Return the (x, y) coordinate for the center point of the cell that contains the specified text.  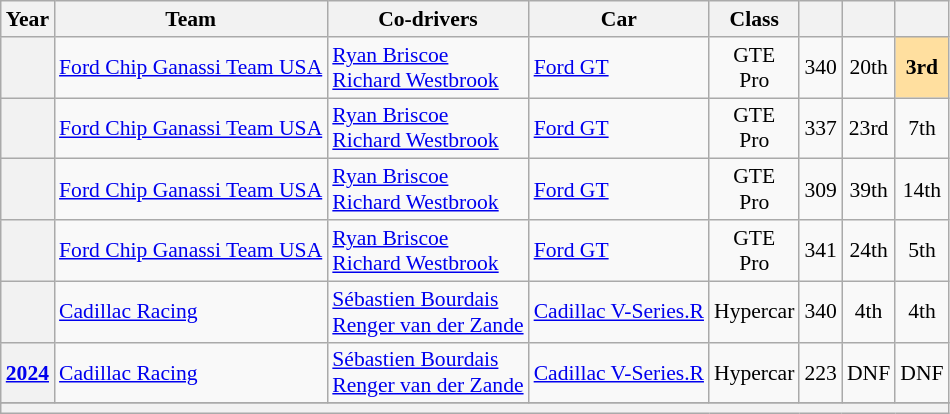
Class (754, 19)
Car (619, 19)
309 (820, 190)
3rd (922, 68)
39th (868, 190)
5th (922, 250)
2024 (28, 372)
Team (190, 19)
337 (820, 128)
7th (922, 128)
223 (820, 372)
Year (28, 19)
14th (922, 190)
341 (820, 250)
24th (868, 250)
20th (868, 68)
Co-drivers (428, 19)
23rd (868, 128)
